Detect which cell encompasses the target text, then output its (X, Y) center coordinate. 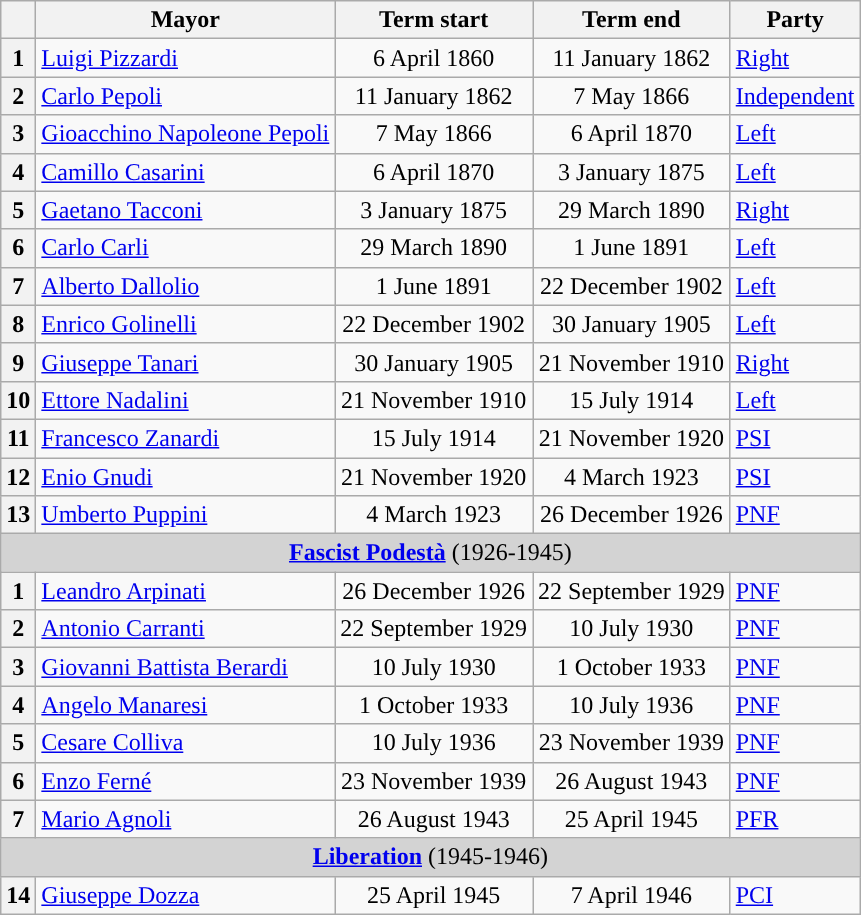
9 (18, 362)
Independent (795, 96)
Mayor (186, 20)
8 (18, 324)
PCI (795, 895)
7 April 1946 (631, 895)
Giovanni Battista Berardi (186, 667)
Angelo Manaresi (186, 705)
Giuseppe Dozza (186, 895)
Liberation (1945-1946) (430, 857)
13 (18, 515)
Luigi Pizzardi (186, 58)
Alberto Dallolio (186, 286)
Carlo Pepoli (186, 96)
PFR (795, 819)
Fascist Podestà (1926-1945) (430, 553)
Party (795, 20)
Gioacchino Napoleone Pepoli (186, 134)
Carlo Carli (186, 248)
Term start (434, 20)
14 (18, 895)
Leandro Arpinati (186, 591)
Francesco Zanardi (186, 438)
6 April 1860 (434, 58)
Mario Agnoli (186, 819)
11 (18, 438)
Camillo Casarini (186, 172)
Term end (631, 20)
Enio Gnudi (186, 477)
Ettore Nadalini (186, 400)
Enzo Ferné (186, 781)
Umberto Puppini (186, 515)
10 (18, 400)
Gaetano Tacconi (186, 210)
12 (18, 477)
Cesare Colliva (186, 743)
Giuseppe Tanari (186, 362)
Antonio Carranti (186, 629)
Enrico Golinelli (186, 324)
